Capture the cell that displays the provided text and extract its [X, Y] central coordinate. 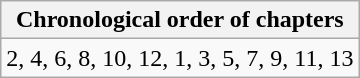
Chronological order of chapters [180, 20]
2, 4, 6, 8, 10, 12, 1, 3, 5, 7, 9, 11, 13 [180, 58]
